For the text-containing cell, return its midpoint in (X, Y) coordinate format. 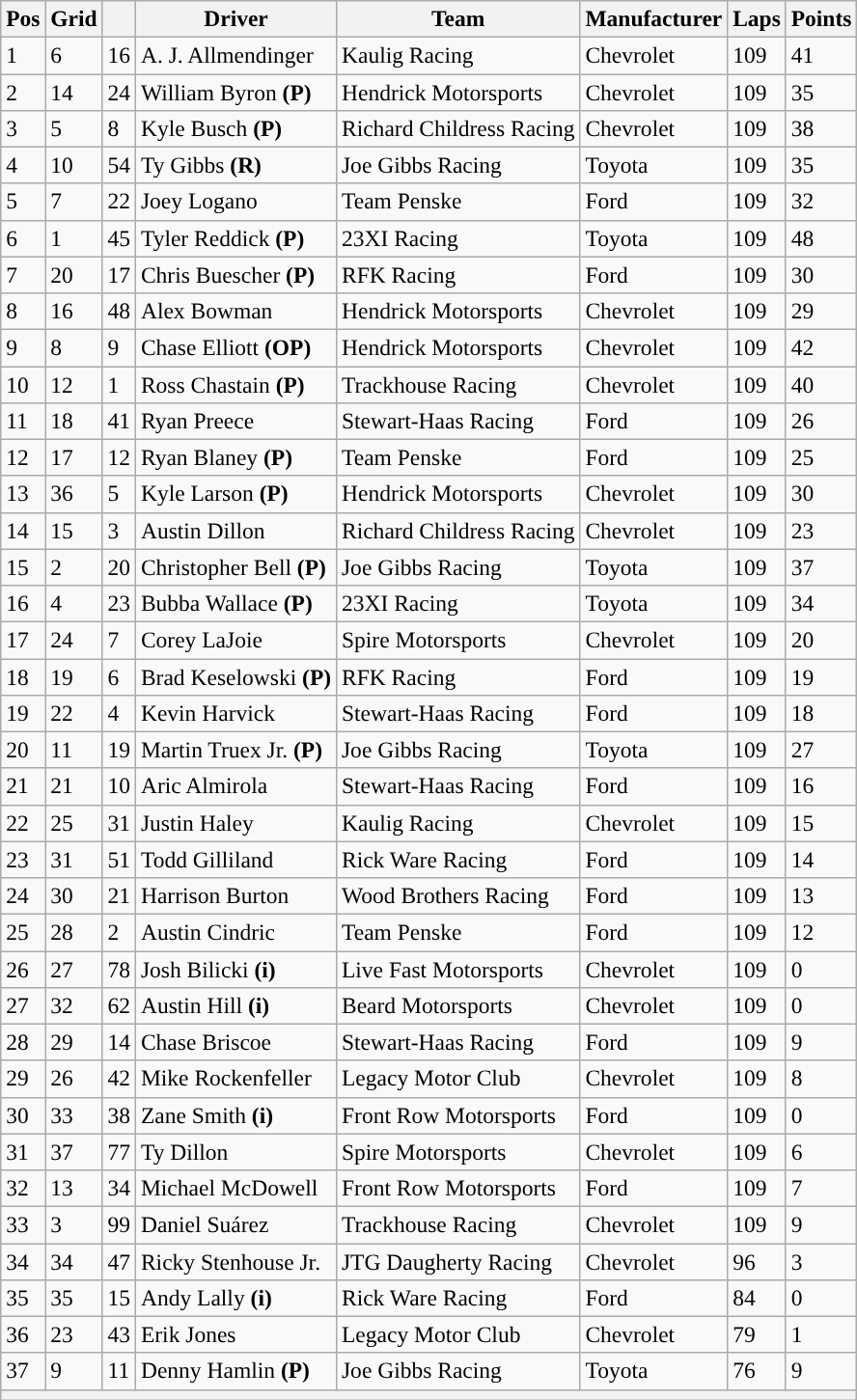
Austin Hill (i) (235, 1005)
Harrison Burton (235, 895)
62 (119, 1005)
84 (757, 1298)
Chris Buescher (P) (235, 275)
Aric Almirola (235, 786)
Todd Gilliland (235, 860)
54 (119, 165)
Team (458, 18)
JTG Daugherty Racing (458, 1261)
Ricky Stenhouse Jr. (235, 1261)
Michael McDowell (235, 1188)
Ross Chastain (P) (235, 384)
76 (757, 1371)
Live Fast Motorsports (458, 969)
Points (821, 18)
79 (757, 1334)
Erik Jones (235, 1334)
William Byron (P) (235, 92)
Chase Elliott (OP) (235, 347)
Josh Bilicki (i) (235, 969)
Wood Brothers Racing (458, 895)
Martin Truex Jr. (P) (235, 750)
Joey Logano (235, 202)
Kevin Harvick (235, 713)
Kyle Larson (P) (235, 494)
Andy Lally (i) (235, 1298)
Ryan Preece (235, 421)
Justin Haley (235, 823)
Kyle Busch (P) (235, 128)
77 (119, 1152)
51 (119, 860)
Zane Smith (i) (235, 1115)
Chase Briscoe (235, 1042)
47 (119, 1261)
Christopher Bell (P) (235, 567)
Ryan Blaney (P) (235, 457)
96 (757, 1261)
Bubba Wallace (P) (235, 603)
Corey LaJoie (235, 640)
43 (119, 1334)
Ty Dillon (235, 1152)
Ty Gibbs (R) (235, 165)
78 (119, 969)
Grid (73, 18)
Laps (757, 18)
Manufacturer (654, 18)
Austin Dillon (235, 531)
Austin Cindric (235, 932)
Beard Motorsports (458, 1005)
45 (119, 238)
Alex Bowman (235, 311)
Mike Rockenfeller (235, 1079)
40 (821, 384)
Pos (23, 18)
Daniel Suárez (235, 1224)
A. J. Allmendinger (235, 55)
Tyler Reddick (P) (235, 238)
Brad Keselowski (P) (235, 676)
Denny Hamlin (P) (235, 1371)
99 (119, 1224)
Driver (235, 18)
